Scan for the cell matching the given text and deliver its [x, y] coordinate at center. 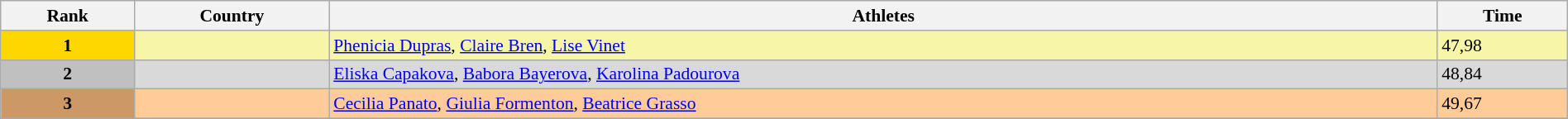
Country [232, 16]
Eliska Capakova, Babora Bayerova, Karolina Padourova [883, 74]
2 [68, 74]
1 [68, 45]
47,98 [1502, 45]
Phenicia Dupras, Claire Bren, Lise Vinet [883, 45]
Cecilia Panato, Giulia Formenton, Beatrice Grasso [883, 104]
Rank [68, 16]
Time [1502, 16]
49,67 [1502, 104]
48,84 [1502, 74]
Athletes [883, 16]
3 [68, 104]
